Scan for the cell matching the given text and deliver its (X, Y) coordinate at center. 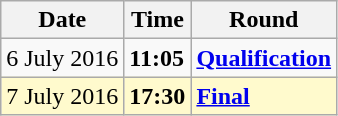
Final (264, 96)
Round (264, 20)
Qualification (264, 58)
17:30 (158, 96)
Date (62, 20)
7 July 2016 (62, 96)
6 July 2016 (62, 58)
11:05 (158, 58)
Time (158, 20)
